Provide the (X, Y) coordinate of the cell's center where the given text is located.  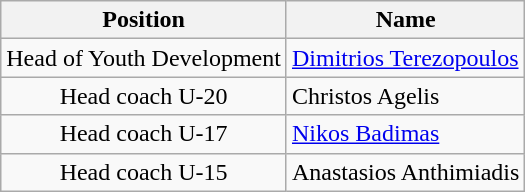
Head coach U-15 (144, 172)
Christos Agelis (405, 96)
Head coach U-17 (144, 134)
Anastasios Anthimiadis (405, 172)
Name (405, 20)
Head of Youth Development (144, 58)
Dimitrios Terezopoulos (405, 58)
Head coach U-20 (144, 96)
Nikos Badimas (405, 134)
Position (144, 20)
